Return the (x, y) coordinate for the center point of the cell that contains the specified text.  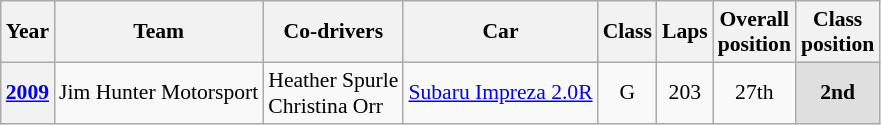
Car (500, 32)
G (628, 92)
Subaru Impreza 2.0R (500, 92)
Co-drivers (333, 32)
Team (158, 32)
Jim Hunter Motorsport (158, 92)
27th (754, 92)
Class (628, 32)
Overallposition (754, 32)
Laps (685, 32)
Heather Spurle Christina Orr (333, 92)
203 (685, 92)
2nd (838, 92)
Classposition (838, 32)
Year (28, 32)
2009 (28, 92)
